Identify which cell holds the provided text, then report its [X, Y] central coordinate. 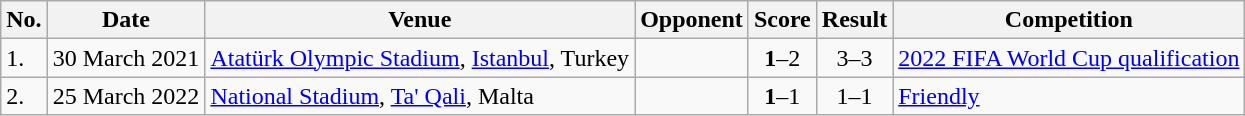
Opponent [692, 20]
1–2 [782, 58]
Atatürk Olympic Stadium, Istanbul, Turkey [420, 58]
1. [24, 58]
30 March 2021 [126, 58]
25 March 2022 [126, 96]
2. [24, 96]
Venue [420, 20]
3–3 [854, 58]
Score [782, 20]
Date [126, 20]
Friendly [1069, 96]
2022 FIFA World Cup qualification [1069, 58]
Competition [1069, 20]
Result [854, 20]
No. [24, 20]
National Stadium, Ta' Qali, Malta [420, 96]
